Return the (x, y) coordinate for the center point of the cell that contains the specified text.  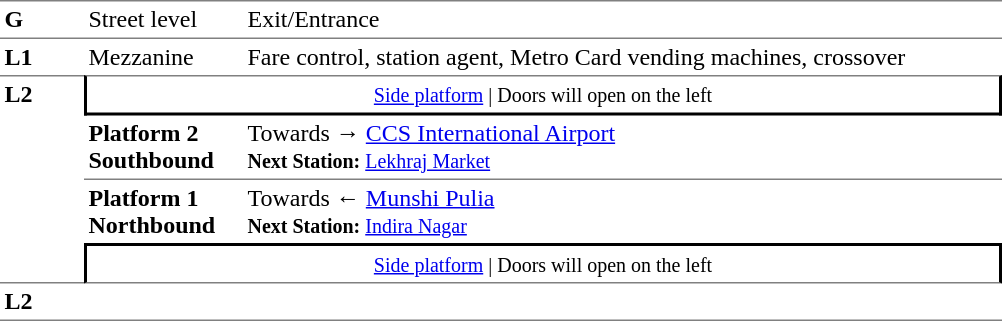
Platform 2Southbound (164, 148)
L2 (42, 179)
Towards → CCS International AirportNext Station: Lekhraj Market (622, 148)
L1 (42, 57)
Platform 1Northbound (164, 212)
Mezzanine (164, 57)
G (42, 20)
Street level (164, 20)
Fare control, station agent, Metro Card vending machines, crossover (622, 57)
Towards ← Munshi PuliaNext Station: Indira Nagar (622, 212)
Exit/Entrance (622, 20)
